Detect which cell encompasses the target text, then output its [X, Y] center coordinate. 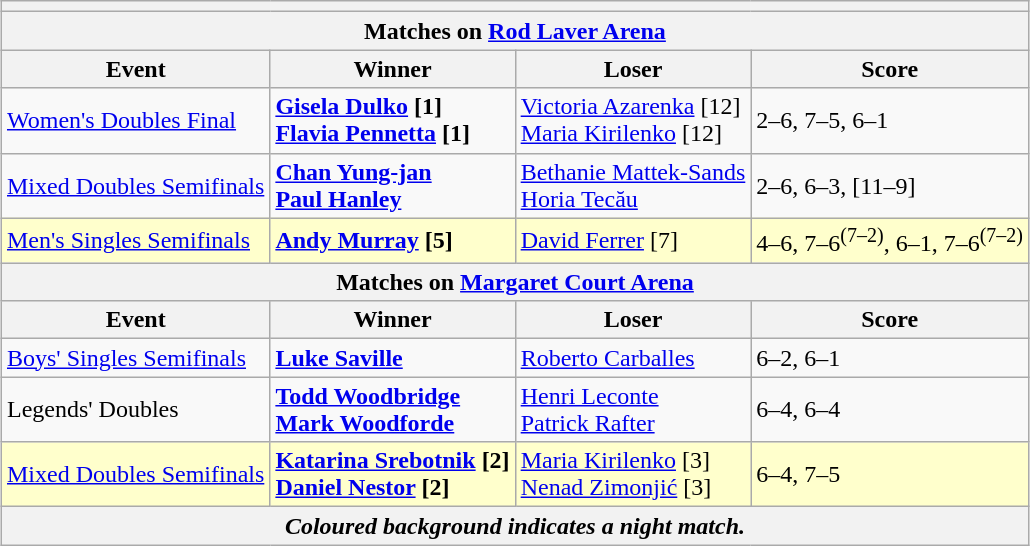
Bethanie Mattek-Sands Horia Tecău [633, 186]
6–2, 6–1 [890, 358]
4–6, 7–6(7–2), 6–1, 7–6(7–2) [890, 240]
Katarina Srebotnik [2] Daniel Nestor [2] [392, 474]
Andy Murray [5] [392, 240]
David Ferrer [7] [633, 240]
6–4, 6–4 [890, 410]
Matches on Margaret Court Arena [514, 282]
6–4, 7–5 [890, 474]
2–6, 7–5, 6–1 [890, 120]
Luke Saville [392, 358]
Henri Leconte Patrick Rafter [633, 410]
Boys' Singles Semifinals [135, 358]
Coloured background indicates a night match. [514, 526]
Legends' Doubles [135, 410]
Men's Singles Semifinals [135, 240]
Chan Yung-jan Paul Hanley [392, 186]
Matches on Rod Laver Arena [514, 31]
Todd Woodbridge Mark Woodforde [392, 410]
Roberto Carballes [633, 358]
Victoria Azarenka [12] Maria Kirilenko [12] [633, 120]
2–6, 6–3, [11–9] [890, 186]
Gisela Dulko [1] Flavia Pennetta [1] [392, 120]
Women's Doubles Final [135, 120]
Maria Kirilenko [3] Nenad Zimonjić [3] [633, 474]
